Search for the cell housing the specified text and yield its [X, Y] center coordinate. 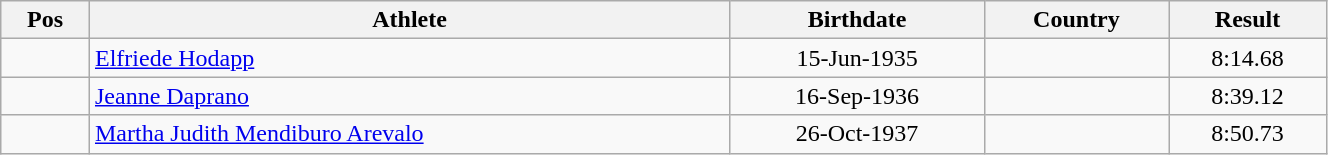
8:50.73 [1248, 134]
Jeanne Daprano [409, 96]
8:14.68 [1248, 58]
Country [1076, 20]
Pos [46, 20]
Elfriede Hodapp [409, 58]
Athlete [409, 20]
16-Sep-1936 [858, 96]
15-Jun-1935 [858, 58]
Result [1248, 20]
Birthdate [858, 20]
26-Oct-1937 [858, 134]
8:39.12 [1248, 96]
Martha Judith Mendiburo Arevalo [409, 134]
